Capture the cell that displays the provided text and extract its [X, Y] central coordinate. 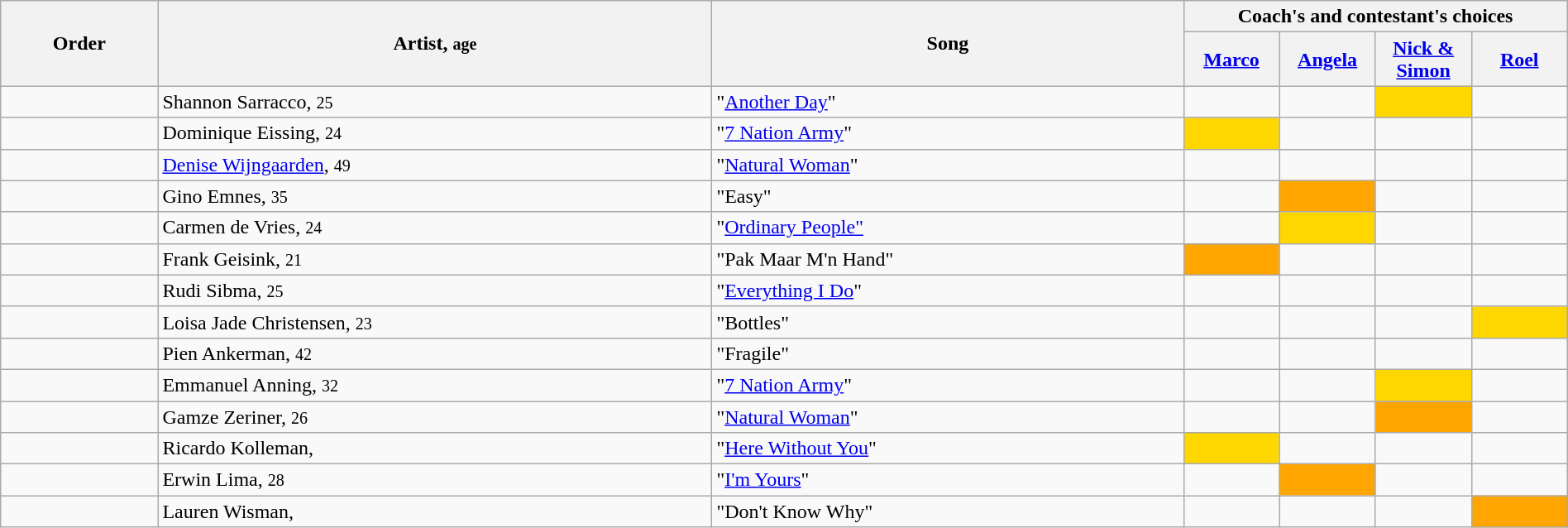
Coach's and contestant's choices [1375, 17]
Order [79, 43]
Song [948, 43]
Ricardo Kolleman, [435, 449]
"Everything I Do" [948, 290]
Pien Ankerman, 42 [435, 353]
"I'm Yours" [948, 480]
Lauren Wisman, [435, 511]
Nick & Simon [1423, 60]
"Pak Maar M'n Hand" [948, 259]
Denise Wijngaarden, 49 [435, 165]
Artist, age [435, 43]
Gamze Zeriner, 26 [435, 416]
"Here Without You" [948, 449]
"Bottles" [948, 322]
Shannon Sarracco, 25 [435, 102]
Marco [1231, 60]
"Easy" [948, 196]
Emmanuel Anning, 32 [435, 385]
"Fragile" [948, 353]
Dominique Eissing, 24 [435, 133]
"Ordinary People" [948, 228]
Loisa Jade Christensen, 23 [435, 322]
Angela [1327, 60]
Rudi Sibma, 25 [435, 290]
Frank Geisink, 21 [435, 259]
Erwin Lima, 28 [435, 480]
Carmen de Vries, 24 [435, 228]
Gino Emnes, 35 [435, 196]
"Another Day" [948, 102]
Roel [1519, 60]
"Don't Know Why" [948, 511]
